Search for the cell housing the specified text and yield its (x, y) center coordinate. 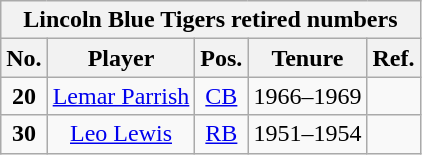
Lincoln Blue Tigers retired numbers (210, 20)
Pos. (222, 58)
1951–1954 (308, 134)
Lemar Parrish (121, 96)
Ref. (394, 58)
No. (24, 58)
Player (121, 58)
Leo Lewis (121, 134)
20 (24, 96)
1966–1969 (308, 96)
30 (24, 134)
Tenure (308, 58)
CB (222, 96)
RB (222, 134)
